Locate the cell with the specified text and output its (x, y) center coordinate. 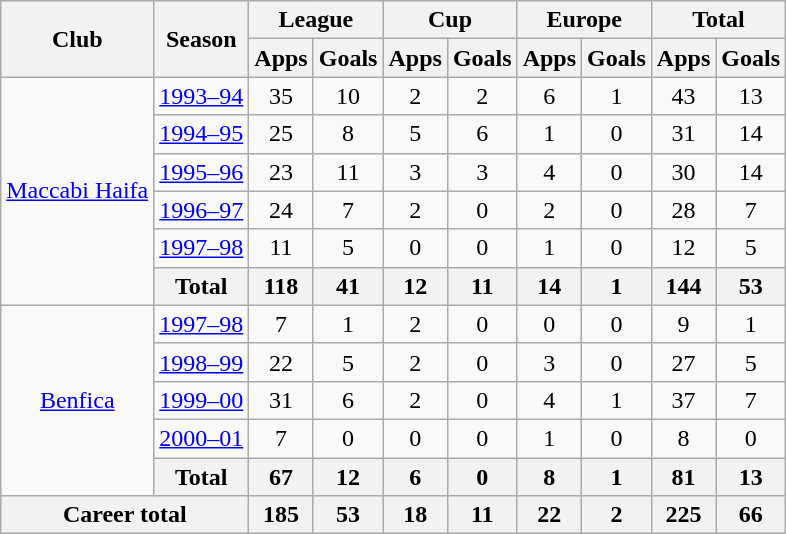
28 (683, 210)
35 (281, 96)
81 (683, 477)
1999–00 (202, 400)
1995–96 (202, 172)
23 (281, 172)
67 (281, 477)
9 (683, 324)
24 (281, 210)
225 (683, 515)
18 (415, 515)
Career total (125, 515)
League (316, 20)
2000–01 (202, 438)
1994–95 (202, 134)
30 (683, 172)
25 (281, 134)
Europe (584, 20)
Club (78, 39)
1998–99 (202, 362)
Maccabi Haifa (78, 191)
144 (683, 286)
185 (281, 515)
118 (281, 286)
41 (348, 286)
66 (751, 515)
Cup (450, 20)
Benfica (78, 400)
1993–94 (202, 96)
43 (683, 96)
37 (683, 400)
1996–97 (202, 210)
10 (348, 96)
Season (202, 39)
27 (683, 362)
